Locate the cell with the specified text and output its [X, Y] center coordinate. 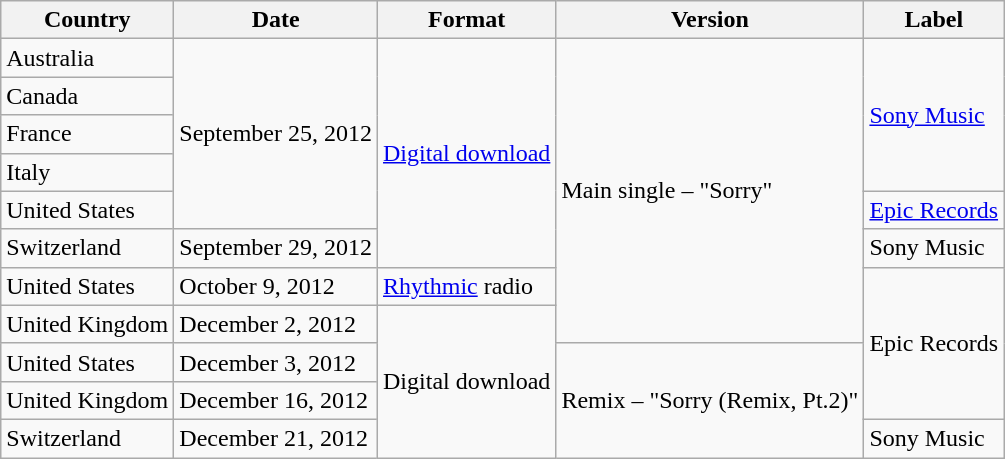
December 3, 2012 [276, 362]
Label [934, 20]
Date [276, 20]
October 9, 2012 [276, 286]
December 2, 2012 [276, 324]
Main single – "Sorry" [710, 191]
Canada [88, 96]
September 29, 2012 [276, 248]
Format [467, 20]
Rhythmic radio [467, 286]
France [88, 134]
Italy [88, 172]
December 16, 2012 [276, 400]
Remix – "Sorry (Remix, Pt.2)" [710, 400]
December 21, 2012 [276, 438]
Version [710, 20]
Australia [88, 58]
September 25, 2012 [276, 134]
Country [88, 20]
